Find where the given text appears and provide that cell's center as (x, y) coordinate. 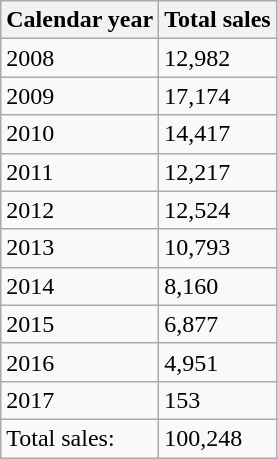
12,524 (218, 210)
8,160 (218, 286)
100,248 (218, 438)
10,793 (218, 248)
Calendar year (80, 20)
2014 (80, 286)
Total sales: (80, 438)
14,417 (218, 134)
4,951 (218, 362)
2012 (80, 210)
153 (218, 400)
2017 (80, 400)
2013 (80, 248)
2010 (80, 134)
17,174 (218, 96)
Total sales (218, 20)
2011 (80, 172)
2008 (80, 58)
12,217 (218, 172)
2009 (80, 96)
6,877 (218, 324)
12,982 (218, 58)
2016 (80, 362)
2015 (80, 324)
